Capture the cell that displays the provided text and extract its (x, y) central coordinate. 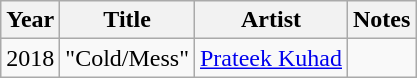
Prateek Kuhad (270, 58)
"Cold/Mess" (128, 58)
Artist (270, 20)
2018 (30, 58)
Title (128, 20)
Notes (382, 20)
Year (30, 20)
